Output the [x, y] coordinate of the center of the cell containing the given text.  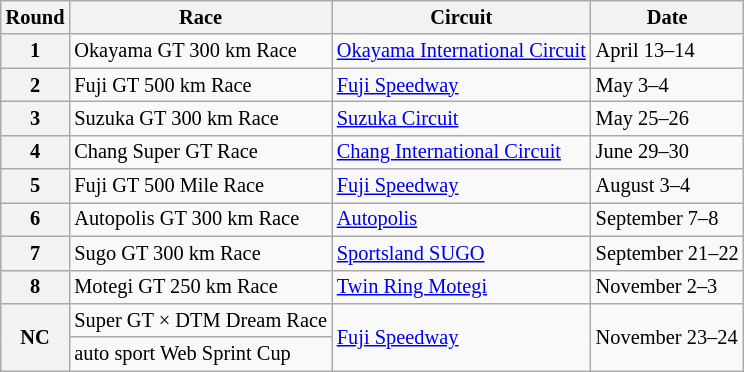
6 [36, 219]
NC [36, 336]
Okayama GT 300 km Race [200, 51]
Round [36, 17]
auto sport Web Sprint Cup [200, 354]
Chang Super GT Race [200, 152]
May 25–26 [668, 118]
Chang International Circuit [462, 152]
Suzuka Circuit [462, 118]
April 13–14 [668, 51]
1 [36, 51]
June 29–30 [668, 152]
Sportsland SUGO [462, 253]
Super GT × DTM Dream Race [200, 320]
5 [36, 186]
3 [36, 118]
Race [200, 17]
Autopolis [462, 219]
May 3–4 [668, 85]
4 [36, 152]
Suzuka GT 300 km Race [200, 118]
September 7–8 [668, 219]
8 [36, 287]
Autopolis GT 300 km Race [200, 219]
Motegi GT 250 km Race [200, 287]
Okayama International Circuit [462, 51]
November 2–3 [668, 287]
September 21–22 [668, 253]
Fuji GT 500 Mile Race [200, 186]
Sugo GT 300 km Race [200, 253]
7 [36, 253]
2 [36, 85]
Twin Ring Motegi [462, 287]
Fuji GT 500 km Race [200, 85]
Date [668, 17]
Circuit [462, 17]
August 3–4 [668, 186]
November 23–24 [668, 336]
